Detect which cell encompasses the target text, then output its [X, Y] center coordinate. 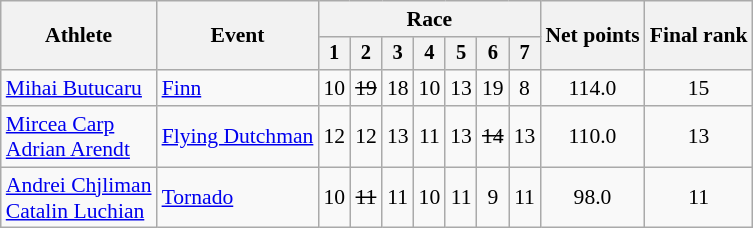
1 [334, 54]
9 [493, 198]
8 [525, 88]
Final rank [699, 36]
5 [461, 54]
Andrei ChjlimanCatalin Luchian [79, 198]
Mircea CarpAdrian Arendt [79, 136]
Event [238, 36]
18 [398, 88]
4 [430, 54]
98.0 [592, 198]
114.0 [592, 88]
Mihai Butucaru [79, 88]
Race [429, 19]
2 [366, 54]
Net points [592, 36]
14 [493, 136]
Athlete [79, 36]
3 [398, 54]
7 [525, 54]
Finn [238, 88]
Flying Dutchman [238, 136]
Tornado [238, 198]
15 [699, 88]
110.0 [592, 136]
6 [493, 54]
